Output the (x, y) coordinate of the center of the cell containing the given text.  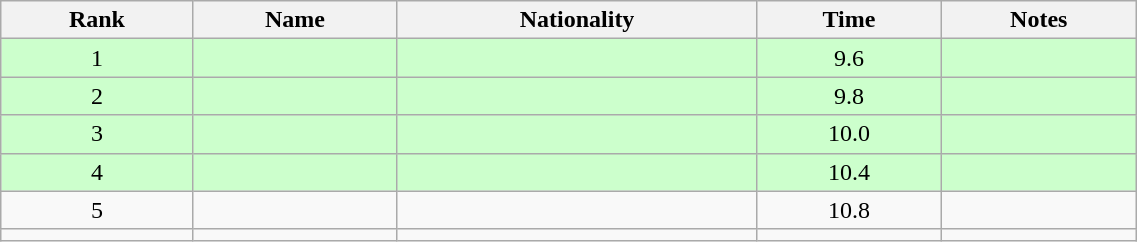
Rank (97, 20)
4 (97, 172)
10.8 (848, 210)
3 (97, 134)
1 (97, 58)
Time (848, 20)
10.4 (848, 172)
Notes (1039, 20)
Name (295, 20)
10.0 (848, 134)
9.8 (848, 96)
9.6 (848, 58)
2 (97, 96)
5 (97, 210)
Nationality (578, 20)
